For the text-containing cell, return its midpoint in (x, y) coordinate format. 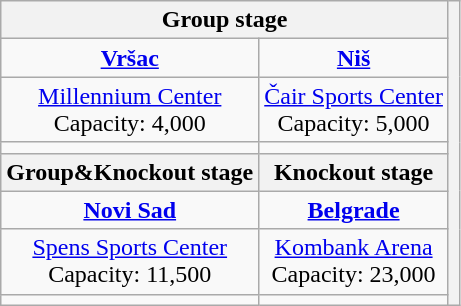
Novi Sad (130, 210)
Belgrade (354, 210)
Group stage (225, 20)
Niš (354, 58)
Kombank ArenaCapacity: 23,000 (354, 262)
Spens Sports CenterCapacity: 11,500 (130, 262)
Vršac (130, 58)
Knockout stage (354, 172)
Group&Knockout stage (130, 172)
Millennium CenterCapacity: 4,000 (130, 110)
Čair Sports CenterCapacity: 5,000 (354, 110)
